Return [x, y] of the center of cell containing provided text 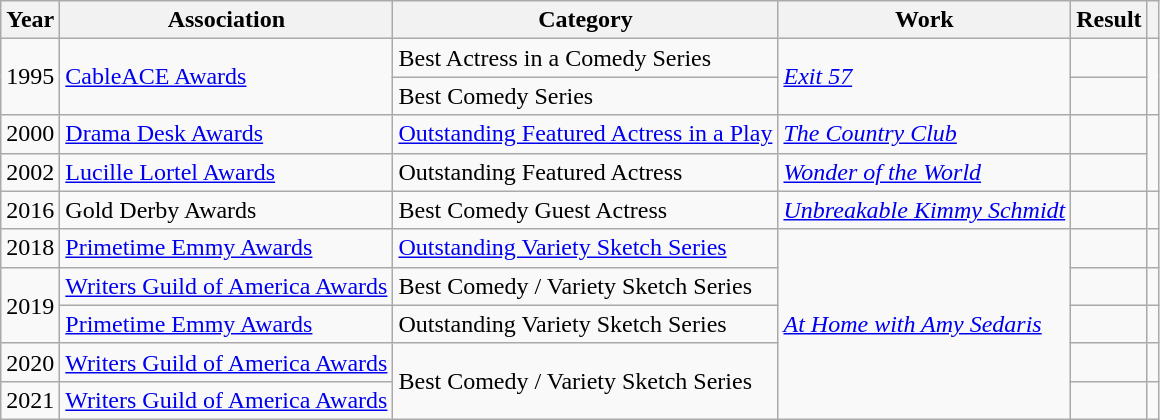
2016 [30, 210]
2021 [30, 400]
Lucille Lortel Awards [226, 172]
2018 [30, 248]
Outstanding Featured Actress [586, 172]
Outstanding Featured Actress in a Play [586, 134]
Gold Derby Awards [226, 210]
Best Comedy Guest Actress [586, 210]
CableACE Awards [226, 77]
Result [1109, 20]
Best Actress in a Comedy Series [586, 58]
Unbreakable Kimmy Schmidt [924, 210]
Best Comedy Series [586, 96]
Association [226, 20]
Category [586, 20]
2019 [30, 305]
2020 [30, 362]
1995 [30, 77]
2002 [30, 172]
At Home with Amy Sedaris [924, 324]
Wonder of the World [924, 172]
The Country Club [924, 134]
Exit 57 [924, 77]
Year [30, 20]
Work [924, 20]
2000 [30, 134]
Drama Desk Awards [226, 134]
